Capture the cell that displays the provided text and extract its [x, y] central coordinate. 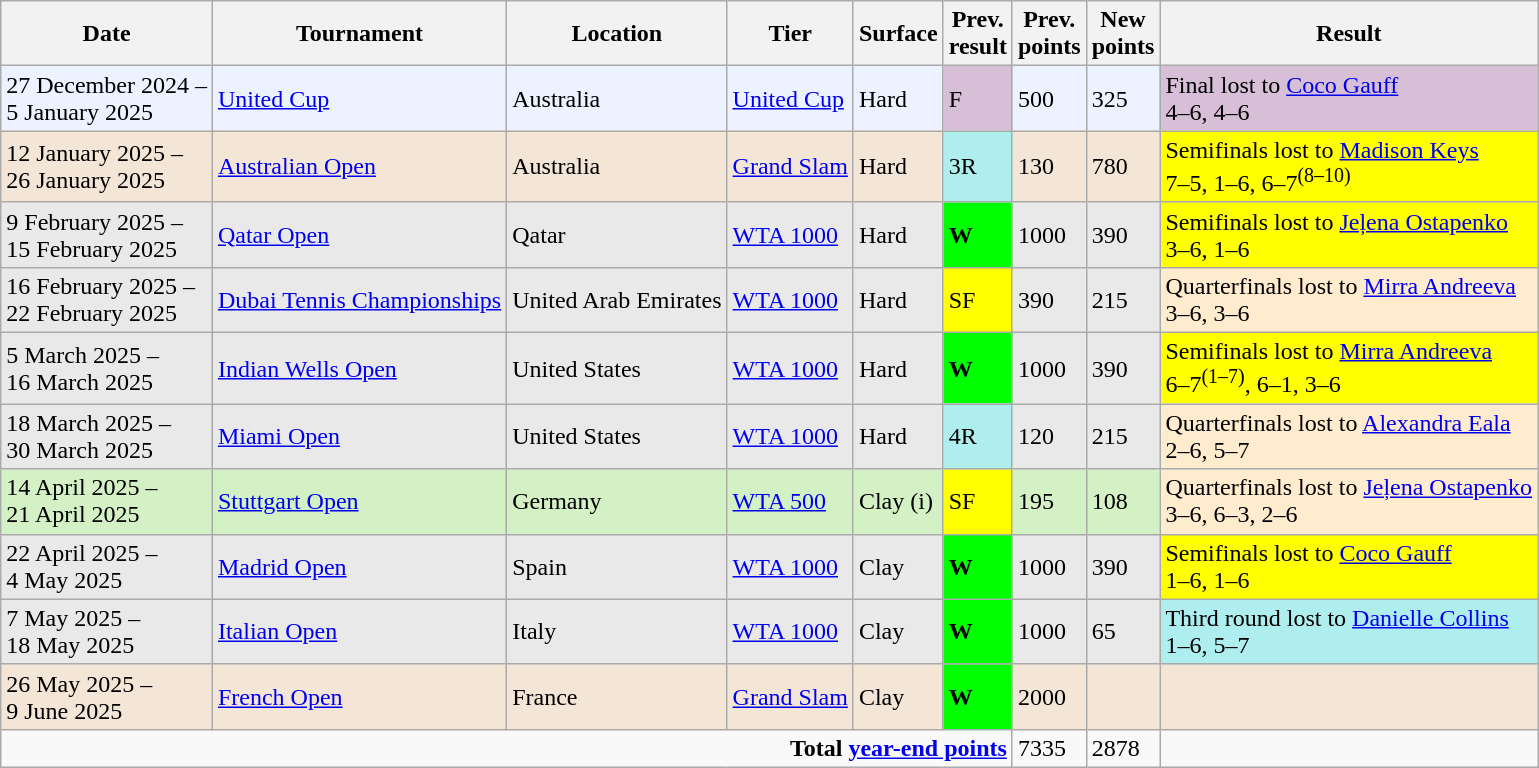
Final lost to Coco Gauff4–6, 4–6 [1349, 98]
4R [978, 436]
14 April 2025 –21 April 2025 [107, 502]
Indian Wells Open [359, 369]
Semifinals lost to Jeļena Ostapenko3–6, 1–6 [1349, 234]
325 [1123, 98]
Third round lost to Danielle Collins1–6, 5–7 [1349, 632]
108 [1123, 502]
Quarterfinals lost to Jeļena Ostapenko3–6, 6–3, 2–6 [1349, 502]
Result [1349, 34]
Tournament [359, 34]
2878 [1123, 748]
27 December 2024 –5 January 2025 [107, 98]
500 [1049, 98]
Madrid Open [359, 566]
Spain [617, 566]
9 February 2025 –15 February 2025 [107, 234]
France [617, 696]
3R [978, 167]
Australian Open [359, 167]
Dubai Tennis Championships [359, 300]
18 March 2025 –30 March 2025 [107, 436]
Location [617, 34]
Stuttgart Open [359, 502]
French Open [359, 696]
Prev.points [1049, 34]
Quarterfinals lost to Alexandra Eala2–6, 5–7 [1349, 436]
5 March 2025 –16 March 2025 [107, 369]
130 [1049, 167]
Surface [898, 34]
Semifinals lost to Coco Gauff1–6, 1–6 [1349, 566]
Miami Open [359, 436]
65 [1123, 632]
26 May 2025 –9 June 2025 [107, 696]
Italian Open [359, 632]
Newpoints [1123, 34]
22 April 2025 –4 May 2025 [107, 566]
195 [1049, 502]
United Arab Emirates [617, 300]
Semifinals lost to Mirra Andreeva6–7(1–7), 6–1, 3–6 [1349, 369]
Quarterfinals lost to Mirra Andreeva3–6, 3–6 [1349, 300]
Tier [790, 34]
16 February 2025 –22 February 2025 [107, 300]
Qatar [617, 234]
Total year-end points [507, 748]
Germany [617, 502]
Italy [617, 632]
7335 [1049, 748]
7 May 2025 –18 May 2025 [107, 632]
Semifinals lost to Madison Keys7–5, 1–6, 6–7(8–10) [1349, 167]
WTA 500 [790, 502]
Qatar Open [359, 234]
780 [1123, 167]
F [978, 98]
2000 [1049, 696]
Date [107, 34]
Prev.result [978, 34]
12 January 2025 –26 January 2025 [107, 167]
120 [1049, 436]
Clay (i) [898, 502]
